Output the [X, Y] coordinate of the center of the cell containing the given text.  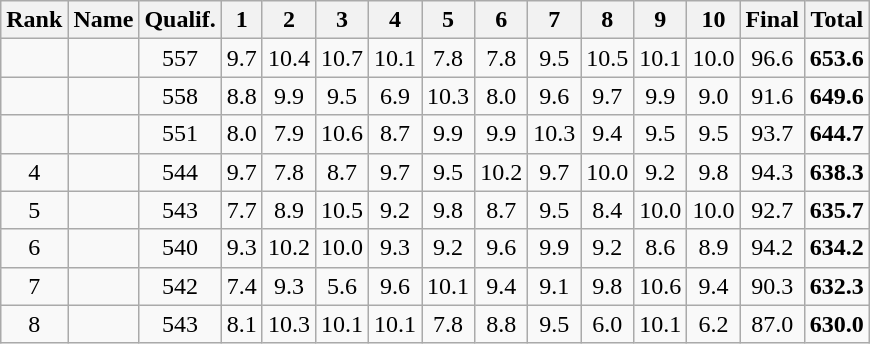
90.3 [772, 286]
10 [714, 20]
542 [180, 286]
6.0 [608, 324]
9 [660, 20]
Total [836, 20]
94.2 [772, 248]
Final [772, 20]
557 [180, 58]
8.4 [608, 210]
644.7 [836, 134]
91.6 [772, 96]
540 [180, 248]
8.6 [660, 248]
7.9 [288, 134]
635.7 [836, 210]
Qualif. [180, 20]
649.6 [836, 96]
653.6 [836, 58]
638.3 [836, 172]
93.7 [772, 134]
5.6 [342, 286]
10.7 [342, 58]
92.7 [772, 210]
10.4 [288, 58]
551 [180, 134]
630.0 [836, 324]
Name [104, 20]
3 [342, 20]
544 [180, 172]
94.3 [772, 172]
8.1 [242, 324]
87.0 [772, 324]
9.1 [554, 286]
6.9 [394, 96]
1 [242, 20]
634.2 [836, 248]
7.4 [242, 286]
6.2 [714, 324]
2 [288, 20]
632.3 [836, 286]
9.0 [714, 96]
558 [180, 96]
96.6 [772, 58]
Rank [34, 20]
7.7 [242, 210]
